From the cell containing the given text, extract its center point as [X, Y] coordinate. 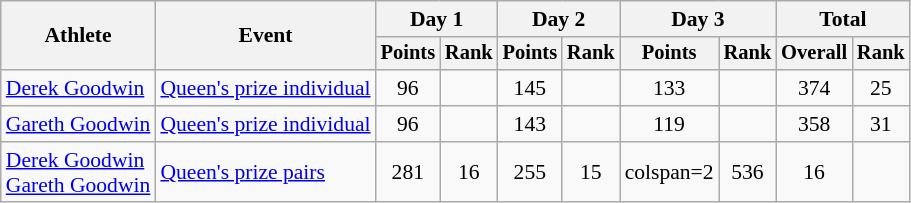
Athlete [78, 36]
colspan=2 [670, 172]
Derek GoodwinGareth Goodwin [78, 172]
Gareth Goodwin [78, 124]
15 [591, 172]
Total [842, 19]
Queen's prize pairs [265, 172]
143 [530, 124]
Overall [814, 54]
536 [748, 172]
374 [814, 88]
Event [265, 36]
255 [530, 172]
358 [814, 124]
281 [408, 172]
133 [670, 88]
25 [881, 88]
145 [530, 88]
Derek Goodwin [78, 88]
Day 1 [437, 19]
31 [881, 124]
Day 3 [698, 19]
119 [670, 124]
Day 2 [559, 19]
